Capture the cell that displays the provided text and extract its [x, y] central coordinate. 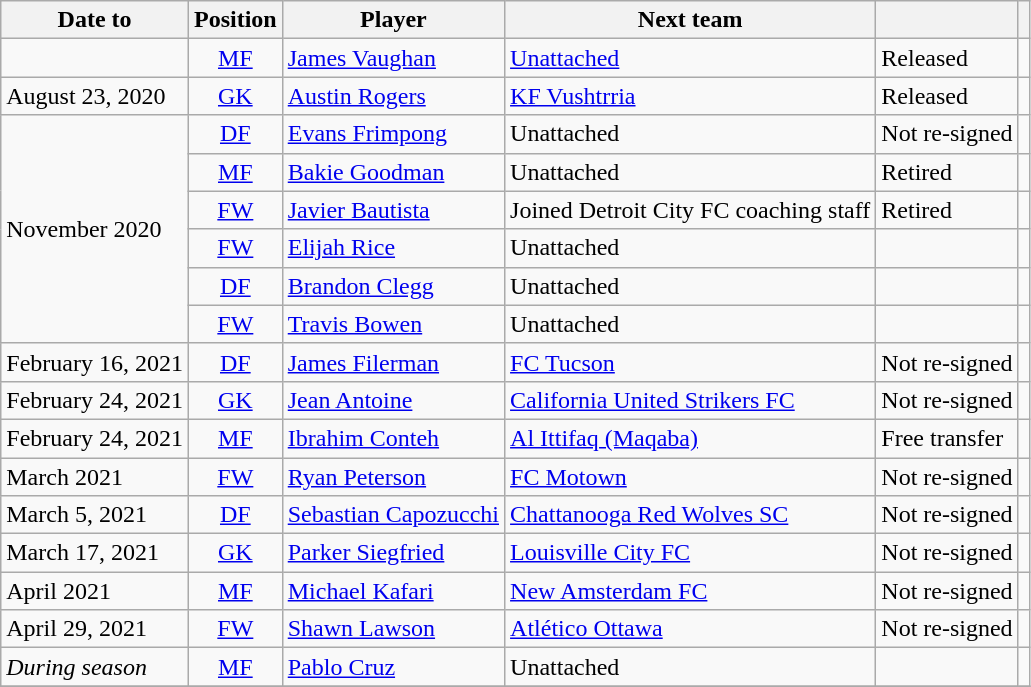
Ibrahim Conteh [393, 438]
James Vaughan [393, 58]
FC Motown [690, 477]
Michael Kafari [393, 591]
Next team [690, 20]
Joined Detroit City FC coaching staff [690, 210]
March 5, 2021 [95, 515]
Free transfer [947, 438]
James Filerman [393, 362]
Bakie Goodman [393, 172]
Parker Siegfried [393, 553]
During season [95, 667]
Shawn Lawson [393, 629]
Player [393, 20]
November 2020 [95, 229]
Date to [95, 20]
Sebastian Capozucchi [393, 515]
FC Tucson [690, 362]
Louisville City FC [690, 553]
Jean Antoine [393, 400]
New Amsterdam FC [690, 591]
Travis Bowen [393, 324]
Chattanooga Red Wolves SC [690, 515]
Elijah Rice [393, 248]
March 17, 2021 [95, 553]
KF Vushtrria [690, 96]
March 2021 [95, 477]
Al Ittifaq (Maqaba) [690, 438]
Austin Rogers [393, 96]
Pablo Cruz [393, 667]
California United Strikers FC [690, 400]
April 29, 2021 [95, 629]
Position [235, 20]
April 2021 [95, 591]
August 23, 2020 [95, 96]
Ryan Peterson [393, 477]
Atlético Ottawa [690, 629]
February 16, 2021 [95, 362]
Javier Bautista [393, 210]
Brandon Clegg [393, 286]
Evans Frimpong [393, 134]
